Extract the (X, Y) coordinate from the center of the cell holding the provided text.  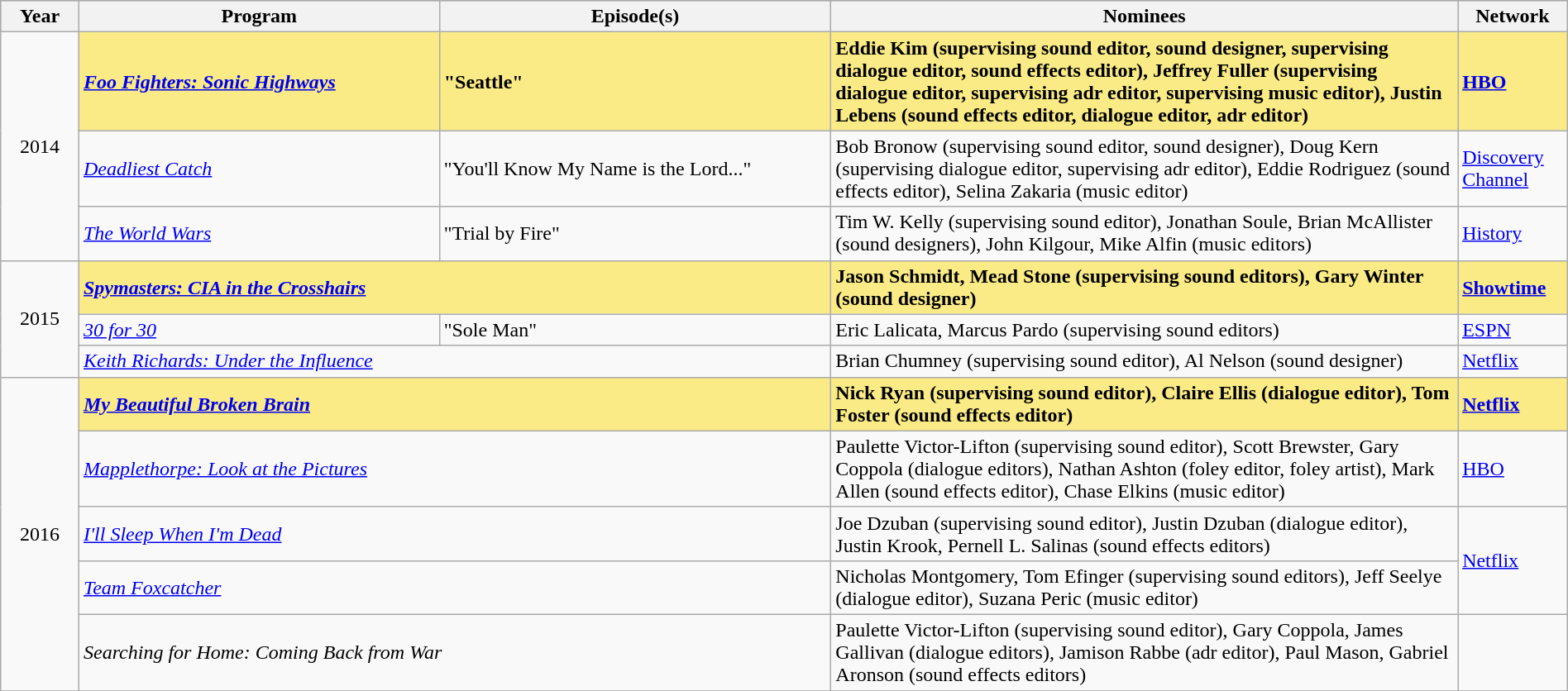
Network (1513, 17)
Joe Dzuban (supervising sound editor), Justin Dzuban (dialogue editor), Justin Krook, Pernell L. Salinas (sound effects editors) (1145, 534)
The World Wars (259, 233)
"Sole Man" (635, 330)
Episode(s) (635, 17)
Deadliest Catch (259, 169)
Nominees (1145, 17)
2015 (40, 319)
"Seattle" (635, 81)
ESPN (1513, 330)
Foo Fighters: Sonic Highways (259, 81)
Brian Chumney (supervising sound editor), Al Nelson (sound designer) (1145, 361)
Keith Richards: Under the Influence (455, 361)
Team Foxcatcher (455, 587)
Mapplethorpe: Look at the Pictures (455, 469)
Searching for Home: Coming Back from War (455, 652)
Program (259, 17)
2016 (40, 534)
I'll Sleep When I'm Dead (455, 534)
Eric Lalicata, Marcus Pardo (supervising sound editors) (1145, 330)
Year (40, 17)
History (1513, 233)
"Trial by Fire" (635, 233)
Nick Ryan (supervising sound editor), Claire Ellis (dialogue editor), Tom Foster (sound effects editor) (1145, 403)
"You'll Know My Name is the Lord..." (635, 169)
2014 (40, 146)
Discovery Channel (1513, 169)
Tim W. Kelly (supervising sound editor), Jonathan Soule, Brian McAllister (sound designers), John Kilgour, Mike Alfin (music editors) (1145, 233)
My Beautiful Broken Brain (455, 403)
Jason Schmidt, Mead Stone (supervising sound editors), Gary Winter (sound designer) (1145, 288)
Spymasters: CIA in the Crosshairs (455, 288)
30 for 30 (259, 330)
Nicholas Montgomery, Tom Efinger (supervising sound editors), Jeff Seelye (dialogue editor), Suzana Peric (music editor) (1145, 587)
Showtime (1513, 288)
